Determine the (X, Y) coordinate at the center of the cell enclosing the given text.  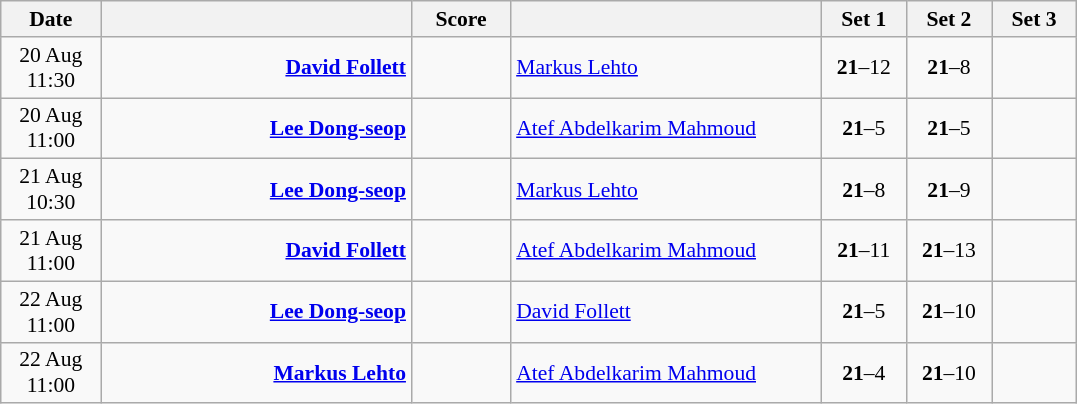
21–11 (864, 250)
20 Aug11:00 (51, 128)
21 Aug10:30 (51, 190)
Date (51, 19)
21–13 (948, 250)
Score (461, 19)
21 Aug11:00 (51, 250)
21–9 (948, 190)
21–4 (864, 372)
Set 3 (1034, 19)
Set 2 (948, 19)
Set 1 (864, 19)
21–12 (864, 68)
20 Aug11:30 (51, 68)
